Return the (x, y) coordinate for the center point of the cell that contains the specified text.  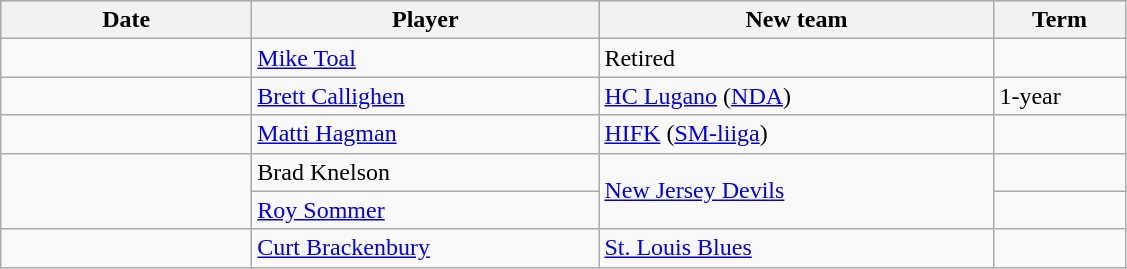
St. Louis Blues (796, 248)
Retired (796, 58)
Player (426, 20)
Brad Knelson (426, 172)
Curt Brackenbury (426, 248)
Matti Hagman (426, 134)
Date (126, 20)
New Jersey Devils (796, 191)
HC Lugano (NDA) (796, 96)
1-year (1060, 96)
Mike Toal (426, 58)
Roy Sommer (426, 210)
HIFK (SM-liiga) (796, 134)
Term (1060, 20)
Brett Callighen (426, 96)
New team (796, 20)
